Pinpoint the cell where the given text exists, returning its (X, Y) midpoint coordinate. 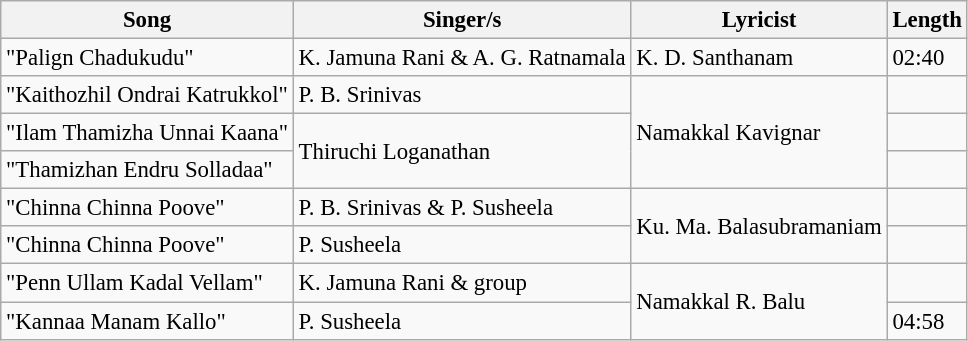
K. Jamuna Rani & group (462, 283)
K. Jamuna Rani & A. G. Ratnamala (462, 58)
Length (927, 20)
Ku. Ma. Balasubramaniam (759, 226)
Singer/s (462, 20)
"Thamizhan Endru Solladaa" (148, 170)
Namakkal Kavignar (759, 132)
04:58 (927, 321)
"Ilam Thamizha Unnai Kaana" (148, 133)
"Kaithozhil Ondrai Katrukkol" (148, 95)
Thiruchi Loganathan (462, 152)
Lyricist (759, 20)
Namakkal R. Balu (759, 302)
02:40 (927, 58)
Song (148, 20)
P. B. Srinivas & P. Susheela (462, 208)
"Kannaa Manam Kallo" (148, 321)
P. B. Srinivas (462, 95)
K. D. Santhanam (759, 58)
"Penn Ullam Kadal Vellam" (148, 283)
"Palign Chadukudu" (148, 58)
